Pinpoint the cell where the given text exists, returning its [X, Y] midpoint coordinate. 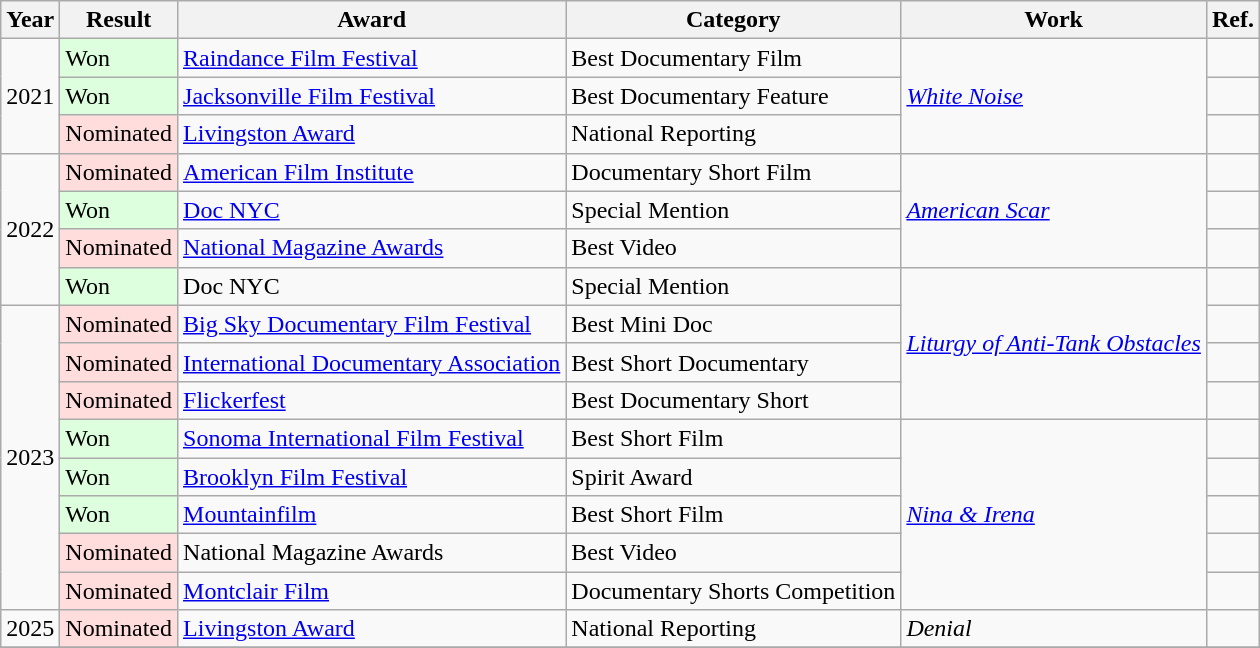
Ref. [1232, 20]
Nina & Irena [1054, 514]
Best Mini Doc [734, 324]
White Noise [1054, 96]
2021 [30, 96]
Best Short Documentary [734, 362]
Documentary Shorts Competition [734, 591]
Best Documentary Short [734, 400]
2022 [30, 229]
2025 [30, 629]
Spirit Award [734, 477]
Denial [1054, 629]
Brooklyn Film Festival [372, 477]
Raindance Film Festival [372, 58]
Best Documentary Feature [734, 96]
Big Sky Documentary Film Festival [372, 324]
Result [119, 20]
Mountainfilm [372, 515]
Montclair Film [372, 591]
Liturgy of Anti-Tank Obstacles [1054, 343]
Year [30, 20]
Award [372, 20]
American Scar [1054, 210]
Jacksonville Film Festival [372, 96]
Sonoma International Film Festival [372, 438]
Documentary Short Film [734, 172]
International Documentary Association [372, 362]
American Film Institute [372, 172]
2023 [30, 457]
Flickerfest [372, 400]
Category [734, 20]
Best Documentary Film [734, 58]
Work [1054, 20]
